Output the [x, y] coordinate of the center of the cell containing the given text.  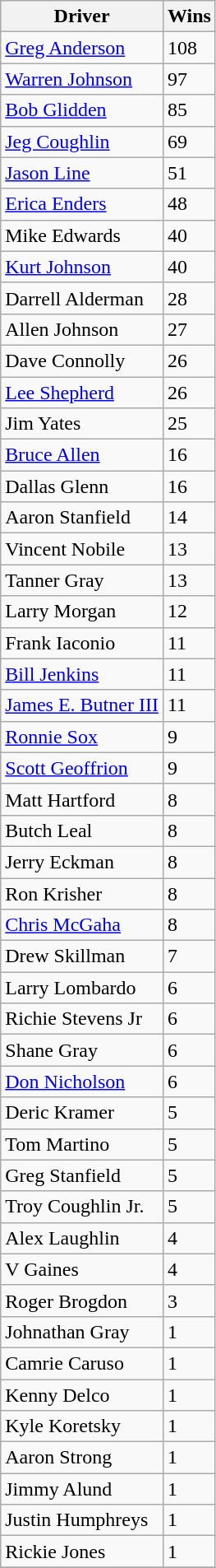
Dallas Glenn [82, 486]
Aaron Stanfield [82, 518]
Tom Martino [82, 1144]
Dave Connolly [82, 361]
85 [189, 110]
Bob Glidden [82, 110]
48 [189, 204]
Jerry Eckman [82, 862]
Greg Anderson [82, 48]
Mike Edwards [82, 235]
Aaron Strong [82, 1458]
Bill Jenkins [82, 674]
James E. Butner III [82, 705]
Don Nicholson [82, 1082]
Vincent Nobile [82, 549]
Jim Yates [82, 424]
Matt Hartford [82, 799]
Johnathan Gray [82, 1332]
12 [189, 612]
3 [189, 1300]
Drew Skillman [82, 956]
Greg Stanfield [82, 1175]
97 [189, 79]
Erica Enders [82, 204]
Kyle Koretsky [82, 1426]
Camrie Caruso [82, 1363]
108 [189, 48]
Rickie Jones [82, 1552]
27 [189, 329]
25 [189, 424]
Wins [189, 16]
Scott Geoffrion [82, 768]
69 [189, 142]
Ron Krisher [82, 893]
Bruce Allen [82, 455]
51 [189, 173]
Shane Gray [82, 1050]
Allen Johnson [82, 329]
Darrell Alderman [82, 298]
Larry Morgan [82, 612]
Troy Coughlin Jr. [82, 1207]
Chris McGaha [82, 925]
28 [189, 298]
Kurt Johnson [82, 267]
Warren Johnson [82, 79]
Richie Stevens Jr [82, 1019]
Frank Iaconio [82, 643]
7 [189, 956]
Larry Lombardo [82, 988]
Tanner Gray [82, 580]
Roger Brogdon [82, 1300]
Jeg Coughlin [82, 142]
V Gaines [82, 1269]
Jimmy Alund [82, 1489]
Alex Laughlin [82, 1238]
Kenny Delco [82, 1395]
Jason Line [82, 173]
14 [189, 518]
Justin Humphreys [82, 1520]
Deric Kramer [82, 1113]
Lee Shepherd [82, 393]
Driver [82, 16]
Ronnie Sox [82, 737]
Butch Leal [82, 831]
